Output the (X, Y) coordinate of the center of the cell containing the given text.  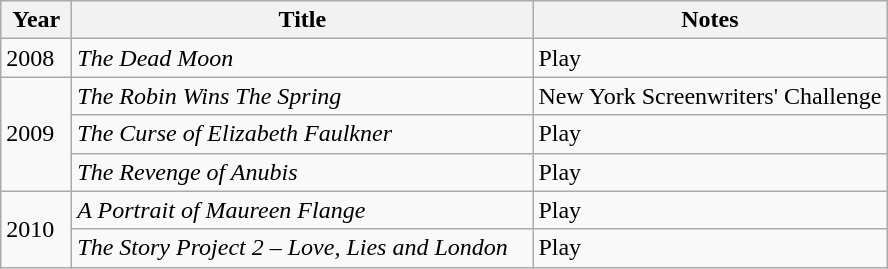
The Robin Wins The Spring (302, 96)
The Curse of Elizabeth Faulkner (302, 134)
2009 (36, 134)
Title (302, 20)
The Revenge of Anubis (302, 172)
The Dead Moon (302, 58)
New York Screenwriters' Challenge (710, 96)
Year (36, 20)
The Story Project 2 – Love, Lies and London (302, 248)
2010 (36, 229)
A Portrait of Maureen Flange (302, 210)
Notes (710, 20)
2008 (36, 58)
